Locate the cell with the specified text and output its [x, y] center coordinate. 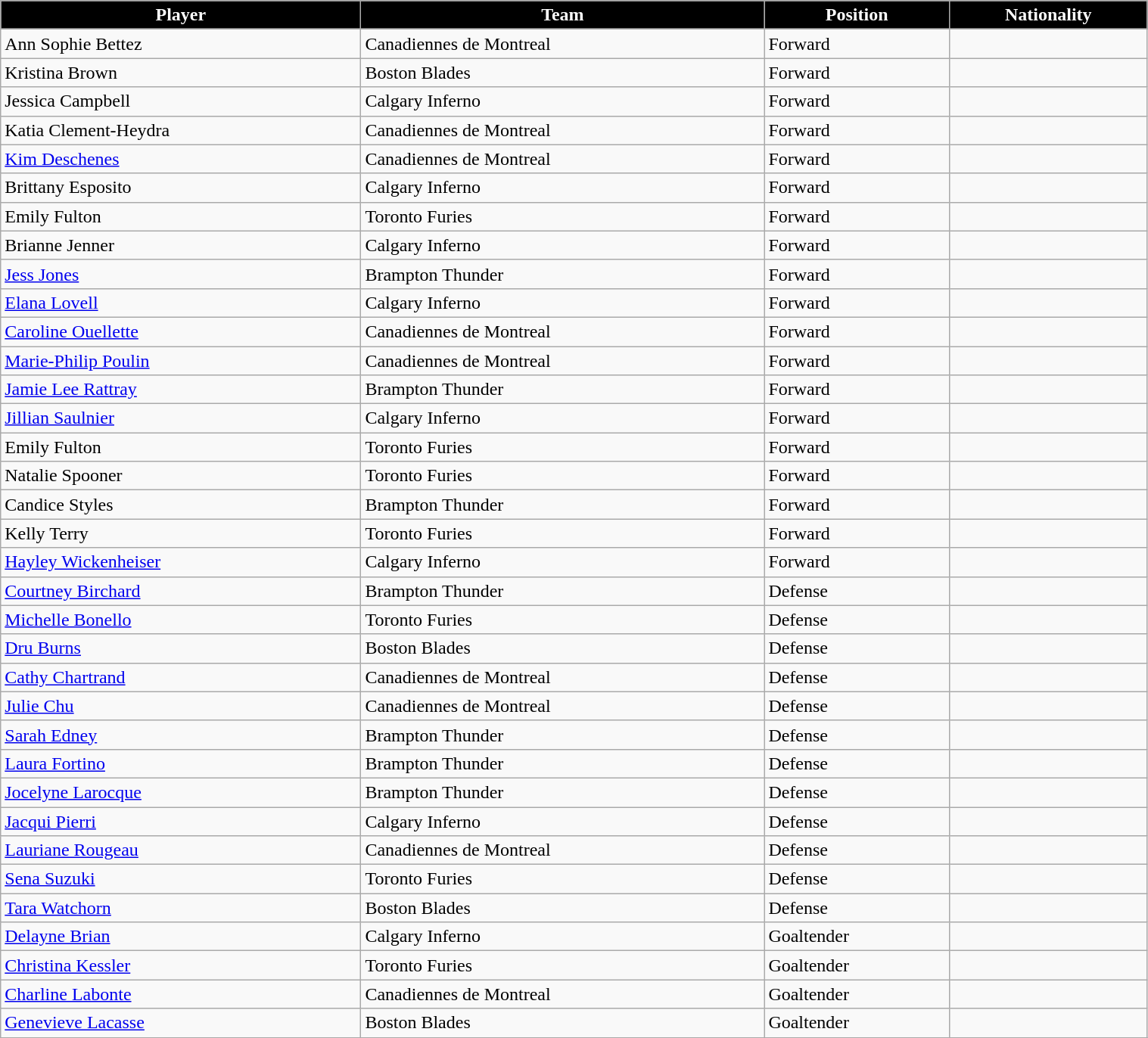
Jamie Lee Rattray [181, 390]
Candice Styles [181, 505]
Sarah Edney [181, 735]
Charline Labonte [181, 994]
Delayne Brian [181, 937]
Sena Suzuki [181, 879]
Player [181, 15]
Hayley Wickenheiser [181, 562]
Position [857, 15]
Marie-Philip Poulin [181, 361]
Christina Kessler [181, 965]
Nationality [1049, 15]
Courtney Birchard [181, 591]
Michelle Bonello [181, 620]
Team [563, 15]
Laura Fortino [181, 763]
Ann Sophie Bettez [181, 44]
Brittany Esposito [181, 188]
Jessica Campbell [181, 101]
Katia Clement-Heydra [181, 130]
Cathy Chartrand [181, 677]
Jess Jones [181, 274]
Julie Chu [181, 706]
Jacqui Pierri [181, 821]
Elana Lovell [181, 303]
Dru Burns [181, 648]
Tara Watchorn [181, 908]
Genevieve Lacasse [181, 1023]
Jocelyne Larocque [181, 792]
Natalie Spooner [181, 476]
Kristina Brown [181, 73]
Lauriane Rougeau [181, 850]
Kim Deschenes [181, 159]
Kelly Terry [181, 533]
Brianne Jenner [181, 245]
Jillian Saulnier [181, 418]
Caroline Ouellette [181, 331]
